For the text-containing cell, return its midpoint in (x, y) coordinate format. 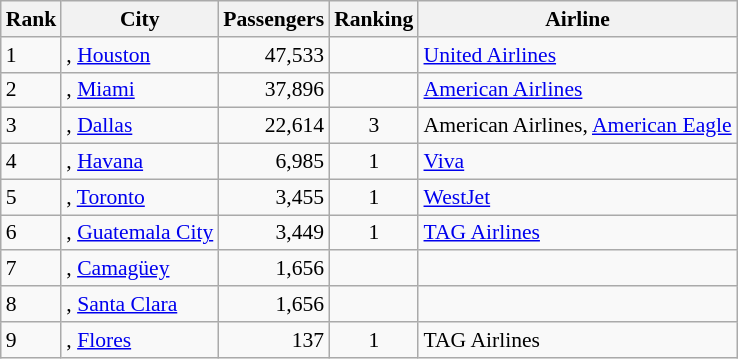
, Flores (140, 340)
4 (32, 162)
137 (274, 340)
, Guatemala City (140, 233)
, Camagüey (140, 269)
Viva (577, 162)
City (140, 19)
7 (32, 269)
, Toronto (140, 197)
WestJet (577, 197)
6,985 (274, 162)
, Houston (140, 55)
Ranking (374, 19)
3,449 (274, 233)
, Dallas (140, 126)
Airline (577, 19)
3,455 (274, 197)
American Airlines (577, 90)
47,533 (274, 55)
, Santa Clara (140, 304)
6 (32, 233)
37,896 (274, 90)
Rank (32, 19)
8 (32, 304)
United Airlines (577, 55)
, Miami (140, 90)
9 (32, 340)
22,614 (274, 126)
American Airlines, American Eagle (577, 126)
Passengers (274, 19)
, Havana (140, 162)
5 (32, 197)
2 (32, 90)
